Provide the [x, y] coordinate of the cell's center where the given text is located.  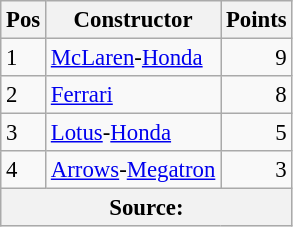
McLaren-Honda [134, 58]
5 [256, 133]
1 [24, 58]
Ferrari [134, 95]
Points [256, 20]
8 [256, 95]
Source: [146, 208]
Arrows-Megatron [134, 170]
2 [24, 95]
Constructor [134, 20]
Lotus-Honda [134, 133]
9 [256, 58]
Pos [24, 20]
4 [24, 170]
